Identify which cell holds the provided text, then report its (X, Y) central coordinate. 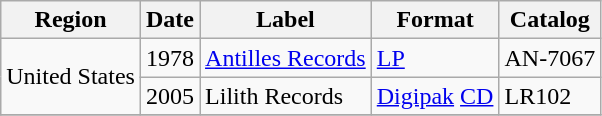
AN-7067 (550, 58)
Lilith Records (286, 96)
Format (435, 20)
2005 (170, 96)
United States (71, 77)
LR102 (550, 96)
Date (170, 20)
Catalog (550, 20)
Label (286, 20)
Digipak CD (435, 96)
LP (435, 58)
1978 (170, 58)
Antilles Records (286, 58)
Region (71, 20)
